Find where the given text appears and provide that cell's center as [X, Y] coordinate. 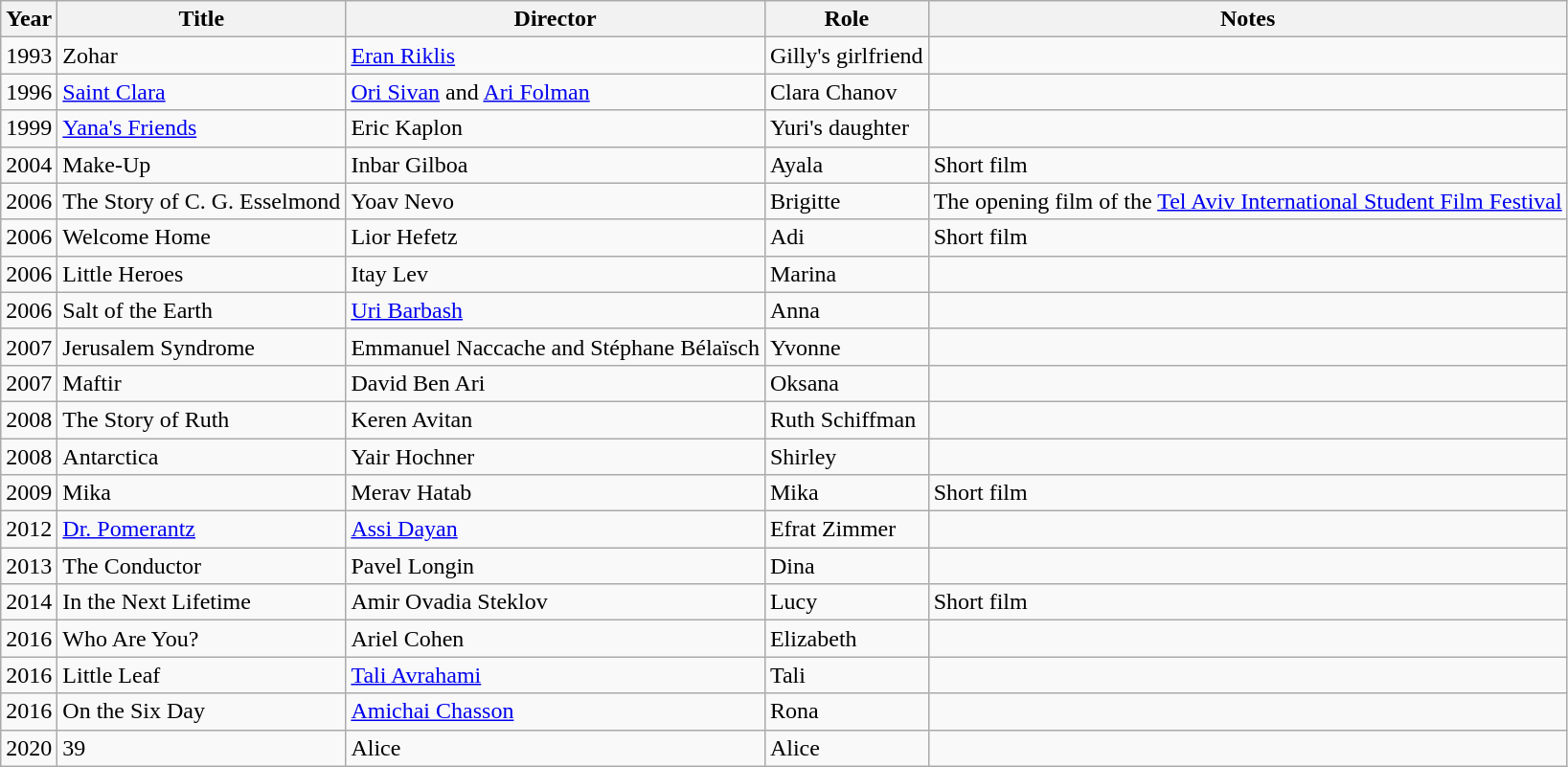
Salt of the Earth [201, 310]
2014 [29, 602]
1993 [29, 56]
Welcome Home [201, 237]
Make-Up [201, 165]
2012 [29, 530]
The opening film of the Tel Aviv International Student Film Festival [1247, 201]
Pavel Longin [556, 566]
Inbar Gilboa [556, 165]
Emmanuel Naccache and Stéphane Bélaïsch [556, 347]
2004 [29, 165]
Little Heroes [201, 274]
Rona [847, 711]
Tali Avrahami [556, 675]
Yvonne [847, 347]
David Ben Ari [556, 383]
2013 [29, 566]
Anna [847, 310]
Tali [847, 675]
Dina [847, 566]
Role [847, 19]
Eran Riklis [556, 56]
Gilly's girlfriend [847, 56]
Uri Barbash [556, 310]
39 [201, 748]
Efrat Zimmer [847, 530]
Ruth Schiffman [847, 419]
Notes [1247, 19]
Clara Chanov [847, 92]
Adi [847, 237]
Director [556, 19]
Ayala [847, 165]
Little Leaf [201, 675]
Dr. Pomerantz [201, 530]
Ariel Cohen [556, 639]
Marina [847, 274]
In the Next Lifetime [201, 602]
The Story of C. G. Esselmond [201, 201]
Brigitte [847, 201]
The Story of Ruth [201, 419]
Merav Hatab [556, 493]
1996 [29, 92]
Title [201, 19]
Who Are You? [201, 639]
Keren Avitan [556, 419]
Amichai Chasson [556, 711]
Jerusalem Syndrome [201, 347]
Amir Ovadia Steklov [556, 602]
Itay Lev [556, 274]
Shirley [847, 457]
Yuri's daughter [847, 128]
Yoav Nevo [556, 201]
Assi Dayan [556, 530]
Saint Clara [201, 92]
The Conductor [201, 566]
Yair Hochner [556, 457]
Antarctica [201, 457]
On the Six Day [201, 711]
Maftir [201, 383]
Elizabeth [847, 639]
Lior Hefetz [556, 237]
Lucy [847, 602]
2020 [29, 748]
Oksana [847, 383]
2009 [29, 493]
Ori Sivan and Ari Folman [556, 92]
Eric Kaplon [556, 128]
Yana's Friends [201, 128]
1999 [29, 128]
Year [29, 19]
Zohar [201, 56]
